From the cell containing the given text, extract its center point as [x, y] coordinate. 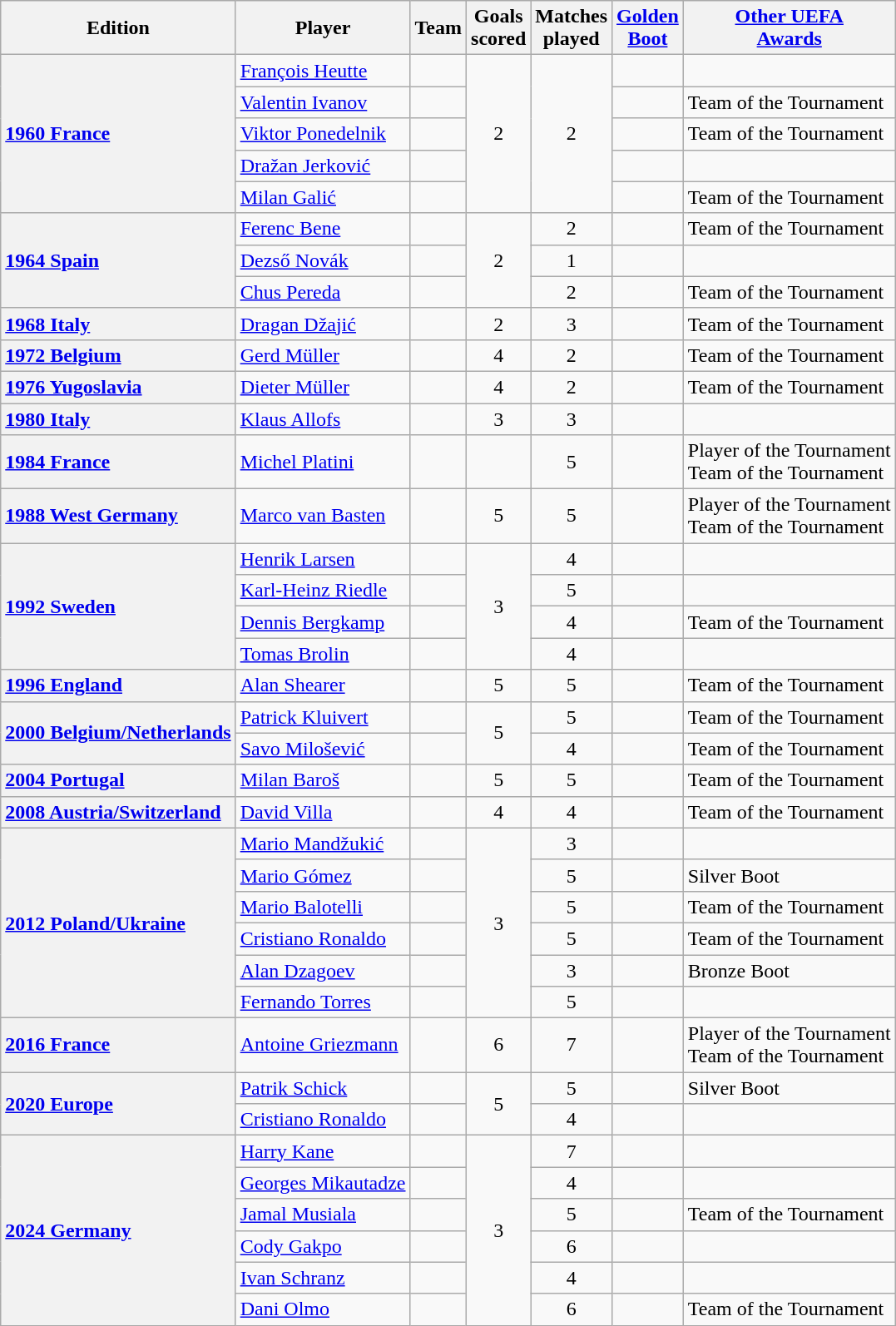
1972 Belgium [118, 355]
François Heutte [323, 71]
Klaus Allofs [323, 418]
Patrik Schick [323, 1088]
Other UEFAAwards [789, 28]
Georges Mikautadze [323, 1183]
1968 Italy [118, 324]
Dezső Novák [323, 260]
Viktor Ponedelnik [323, 134]
Dani Olmo [323, 1309]
Harry Kane [323, 1151]
Dragan Džajić [323, 324]
Cody Gakpo [323, 1246]
2016 France [118, 1045]
Karl-Heinz Riedle [323, 591]
Patrick Kluivert [323, 717]
1964 Spain [118, 260]
Henrik Larsen [323, 559]
2012 Poland/Ukraine [118, 923]
1980 Italy [118, 418]
Michel Platini [323, 463]
Milan Galić [323, 197]
David Villa [323, 812]
2000 Belgium/Netherlands [118, 733]
Antoine Griezmann [323, 1045]
Alan Dzagoev [323, 971]
1960 France [118, 134]
Mario Balotelli [323, 907]
Mario Gómez [323, 875]
Ferenc Bene [323, 229]
1 [572, 260]
Alan Shearer [323, 685]
2004 Portugal [118, 780]
Matchesplayed [572, 28]
1992 Sweden [118, 606]
Fernando Torres [323, 1002]
Dieter Müller [323, 387]
Gerd Müller [323, 355]
Milan Baroš [323, 780]
Valentin Ivanov [323, 102]
Bronze Boot [789, 971]
1996 England [118, 685]
1988 West Germany [118, 516]
Dražan Jerković [323, 166]
Ivan Schranz [323, 1278]
Team [438, 28]
Goalsscored [499, 28]
GoldenBoot [648, 28]
Chus Pereda [323, 292]
Edition [118, 28]
2024 Germany [118, 1230]
2008 Austria/Switzerland [118, 812]
Mario Mandžukić [323, 844]
Player [323, 28]
Dennis Bergkamp [323, 622]
1976 Yugoslavia [118, 387]
Tomas Brolin [323, 654]
Jamal Musiala [323, 1215]
1984 France [118, 463]
Marco van Basten [323, 516]
Savo Milošević [323, 749]
2020 Europe [118, 1104]
